Output the [X, Y] coordinate of the center of the cell containing the given text.  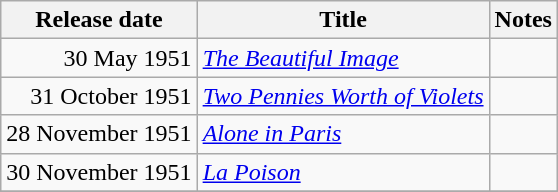
Title [343, 20]
Alone in Paris [343, 134]
Release date [99, 20]
Notes [523, 20]
Two Pennies Worth of Violets [343, 96]
30 May 1951 [99, 58]
La Poison [343, 172]
28 November 1951 [99, 134]
30 November 1951 [99, 172]
The Beautiful Image [343, 58]
31 October 1951 [99, 96]
